Find where the given text appears and provide that cell's center as (X, Y) coordinate. 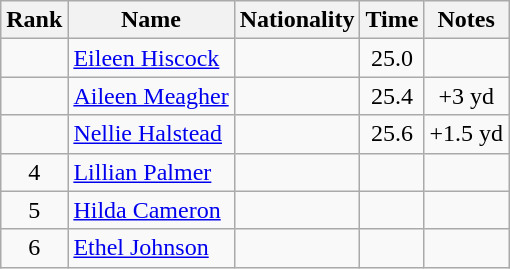
Rank (34, 20)
Aileen Meagher (151, 96)
Ethel Johnson (151, 248)
Time (392, 20)
Notes (466, 20)
+1.5 yd (466, 134)
25.4 (392, 96)
25.0 (392, 58)
4 (34, 172)
5 (34, 210)
Hilda Cameron (151, 210)
Nationality (297, 20)
Eileen Hiscock (151, 58)
25.6 (392, 134)
Nellie Halstead (151, 134)
6 (34, 248)
Name (151, 20)
Lillian Palmer (151, 172)
+3 yd (466, 96)
